Return the [X, Y] coordinate for the center point of the cell that contains the specified text.  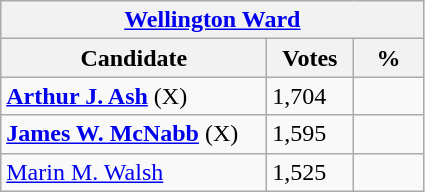
Marin M. Walsh [134, 172]
1,595 [310, 134]
1,525 [310, 172]
James W. McNabb (X) [134, 134]
1,704 [310, 96]
Candidate [134, 58]
Arthur J. Ash (X) [134, 96]
Wellington Ward [212, 20]
Votes [310, 58]
% [388, 58]
